Determine the [x, y] coordinate at the center of the cell enclosing the given text.  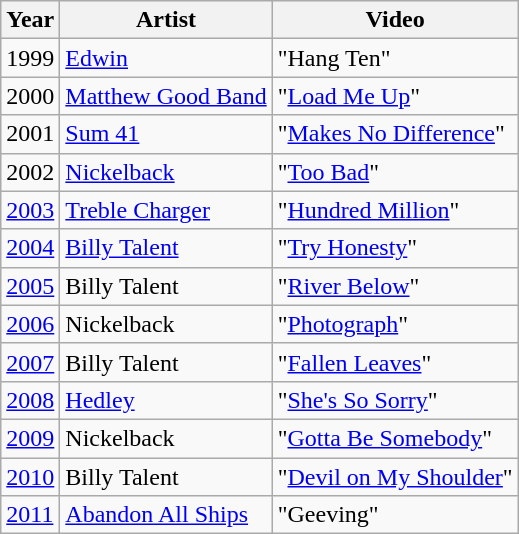
1999 [30, 58]
2007 [30, 362]
Hedley [166, 400]
"Hundred Million" [395, 210]
2003 [30, 210]
"Makes No Difference" [395, 134]
Edwin [166, 58]
2000 [30, 96]
Artist [166, 20]
Treble Charger [166, 210]
2010 [30, 477]
"Hang Ten" [395, 58]
Matthew Good Band [166, 96]
2001 [30, 134]
"She's So Sorry" [395, 400]
Sum 41 [166, 134]
Video [395, 20]
2004 [30, 248]
"Try Honesty" [395, 248]
"Too Bad" [395, 172]
2011 [30, 515]
"Devil on My Shoulder" [395, 477]
2006 [30, 324]
"Photograph" [395, 324]
2005 [30, 286]
Abandon All Ships [166, 515]
2008 [30, 400]
"Load Me Up" [395, 96]
2009 [30, 438]
"Fallen Leaves" [395, 362]
Year [30, 20]
"Geeving" [395, 515]
2002 [30, 172]
"Gotta Be Somebody" [395, 438]
"River Below" [395, 286]
